Identify which cell holds the provided text, then report its (x, y) central coordinate. 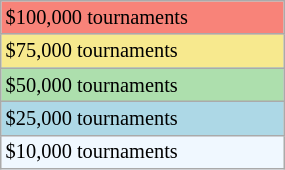
$25,000 tournaments (142, 118)
$100,000 tournaments (142, 17)
$75,000 tournaments (142, 51)
$50,000 tournaments (142, 85)
$10,000 tournaments (142, 152)
